Return [X, Y] of the center of cell containing provided text 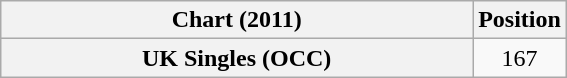
Chart (2011) [237, 20]
UK Singles (OCC) [237, 58]
Position [520, 20]
167 [520, 58]
